Provide the (X, Y) coordinate of the cell's center where the given text is located.  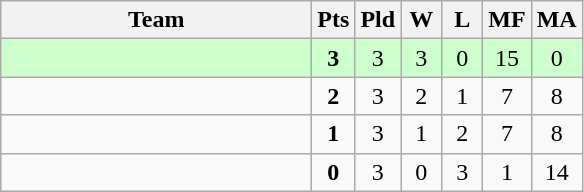
MA (556, 20)
L (462, 20)
Pld (378, 20)
Pts (334, 20)
W (422, 20)
14 (556, 172)
Team (156, 20)
15 (507, 58)
MF (507, 20)
